Scan for the cell matching the given text and deliver its (x, y) coordinate at center. 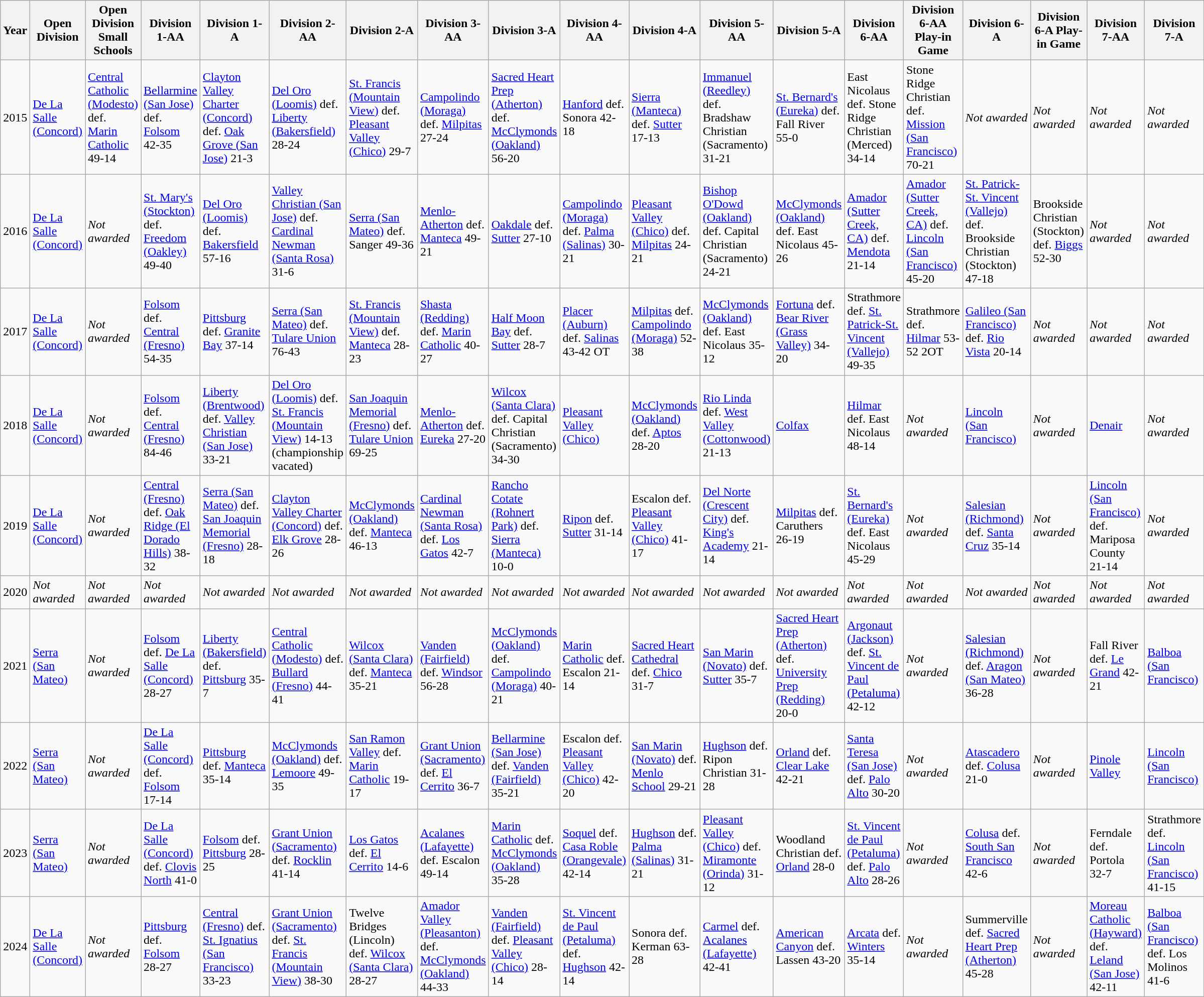
St. Francis (Mountain View) def. Manteca 28-23 (382, 331)
Division 2-A (382, 30)
Balboa (San Francisco) def. Los Molinos 41-6 (1174, 946)
Strathmore def. Hilmar 53-52 2OT (933, 331)
Grant Union (Sacramento) def. El Cerrito 36-7 (453, 766)
McClymonds (Oakland) def. Aptos 28-20 (665, 425)
Milpitas def. Campolindo (Moraga) 52-38 (665, 331)
McClymonds (Oakland) def. Lemoore 49-35 (308, 766)
Bellarmine (San Jose) def. Folsom 42-35 (171, 117)
Hughson def. Palma (Salinas) 31-21 (665, 852)
Wilcox (Santa Clara) def. Capital Christian (Sacramento) 34-30 (524, 425)
St. Vincent de Paul (Petaluma) def. Palo Alto 28-26 (874, 852)
Division 2-AA (308, 30)
St. Vincent de Paul (Petaluma) def. Hughson 42-14 (594, 946)
St. Patrick-St. Vincent (Vallejo) def. Brookside Christian (Stockton) 47-18 (996, 231)
2016 (15, 231)
2020 (15, 592)
Woodland Christian def. Orland 28-0 (809, 852)
Sacred Heart Prep (Atherton) def. McClymonds (Oakland) 56-20 (524, 117)
McClymonds (Oakland) def. Manteca 46-13 (382, 526)
Soquel def. Casa Roble (Orangevale) 42-14 (594, 852)
Pleasant Valley (Chico) def. Milpitas 24-21 (665, 231)
Grant Union (Sacramento) def. Rocklin 41-14 (308, 852)
Division 1-A (234, 30)
De La Salle (Concord) def. Folsom 17-14 (171, 766)
Folsom def. Central (Fresno) 84-46 (171, 425)
Clayton Valley Charter (Concord) def. Elk Grove 28-26 (308, 526)
Placer (Auburn) def. Salinas 43-42 OT (594, 331)
2018 (15, 425)
Amador Valley (Pleasanton) def. McClymonds (Oakland) 44-33 (453, 946)
2021 (15, 666)
Escalon def. Pleasant Valley (Chico) 41-17 (665, 526)
Hughson def. Ripon Christian 31-28 (737, 766)
Hanford def. Sonora 42-18 (594, 117)
Oakdale def. Sutter 27-10 (524, 231)
2015 (15, 117)
Denair (1116, 425)
Escalon def. Pleasant Valley (Chico) 42-20 (594, 766)
Division 7-AA (1116, 30)
Summerville def. Sacred Heart Prep (Atherton) 45-28 (996, 946)
Pleasant Valley (Chico) (594, 425)
Sierra (Manteca) def. Sutter 17-13 (665, 117)
Carmel def. Acalanes (Lafayette) 42-41 (737, 946)
Central Catholic (Modesto) def. Marin Catholic 49-14 (113, 117)
Central Catholic (Modesto) def. Bullard (Fresno) 44-41 (308, 666)
Del Oro (Loomis) def. Liberty (Bakersfield) 28-24 (308, 117)
San Marin (Novato) def. Menlo School 29-21 (665, 766)
Division 6-AA Play-in Game (933, 30)
Moreau Catholic (Hayward) def. Leland (San Jose) 42-11 (1116, 946)
Marin Catholic def. Escalon 21-14 (594, 666)
Campolindo (Moraga) def. Palma (Salinas) 30-21 (594, 231)
Division 6-A Play-in Game (1058, 30)
Pittsburg def. Granite Bay 37-14 (234, 331)
Division 3-AA (453, 30)
Wilcox (Santa Clara) def. Manteca 35-21 (382, 666)
Rio Linda def. West Valley (Cottonwood) 21-13 (737, 425)
Rancho Cotate (Rohnert Park) def. Sierra (Manteca) 10-0 (524, 526)
De La Salle (Concord) def. Clovis North 41-0 (171, 852)
Twelve Bridges (Lincoln) def. Wilcox (Santa Clara) 28-27 (382, 946)
Fortuna def. Bear River (Grass Valley) 34-20 (809, 331)
Serra (San Mateo) def. Sanger 49-36 (382, 231)
2019 (15, 526)
Folsom def. Central (Fresno) 54-35 (171, 331)
Serra (San Mateo) def. San Joaquin Memorial (Fresno) 28-18 (234, 526)
Bellarmine (San Jose) def. Vanden (Fairfield) 35-21 (524, 766)
Fall River def. Le Grand 42-21 (1116, 666)
2022 (15, 766)
Ferndale def. Portola 32-7 (1116, 852)
Marin Catholic def. McClymonds (Oakland) 35-28 (524, 852)
Central (Fresno) def. Oak Ridge (El Dorado Hills) 38-32 (171, 526)
Folsom def. Pittsburg 28-25 (234, 852)
St. Bernard's (Eureka) def. East Nicolaus 45-29 (874, 526)
Liberty (Brentwood) def. Valley Christian (San Jose) 33-21 (234, 425)
Santa Teresa (San Jose) def. Palo Alto 30-20 (874, 766)
Central (Fresno) def. St. Ignatius (San Francisco) 33-23 (234, 946)
Stone Ridge Christian def. Mission (San Francisco) 70-21 (933, 117)
San Ramon Valley def. Marin Catholic 19-17 (382, 766)
Brookside Christian (Stockton) def. Biggs 52-30 (1058, 231)
Orland def. Clear Lake 42-21 (809, 766)
Strathmore def. St. Patrick-St. Vincent (Vallejo) 49-35 (874, 331)
Ripon def. Sutter 31-14 (594, 526)
Del Oro (Loomis) def. Bakersfield 57-16 (234, 231)
2017 (15, 331)
Menlo-Atherton def. Manteca 49-21 (453, 231)
Half Moon Bay def. Sutter 28-7 (524, 331)
Vanden (Fairfield) def. Pleasant Valley (Chico) 28-14 (524, 946)
Division 4-AA (594, 30)
Campolindo (Moraga) def. Milpitas 27-24 (453, 117)
Pittsburg def. Manteca 35-14 (234, 766)
Folsom def. De La Salle (Concord) 28-27 (171, 666)
Menlo-Atherton def. Eureka 27-20 (453, 425)
Pleasant Valley (Chico) def. Miramonte (Orinda) 31-12 (737, 852)
San Marin (Novato) def. Sutter 35-7 (737, 666)
Open Division (58, 30)
Balboa (San Francisco) (1174, 666)
Serra (San Mateo) def. Tulare Union 76-43 (308, 331)
Atascadero def. Colusa 21-0 (996, 766)
McClymonds (Oakland) def. East Nicolaus 35-12 (737, 331)
San Joaquin Memorial (Fresno) def. Tulare Union 69-25 (382, 425)
Immanuel (Reedley) def. Bradshaw Christian (Sacramento) 31-21 (737, 117)
Division 1-AA (171, 30)
Sonora def. Kerman 63-28 (665, 946)
Acalanes (Lafayette) def. Escalon 49-14 (453, 852)
Grant Union (Sacramento) def. St. Francis (Mountain View) 38-30 (308, 946)
Salesian (Richmond) def. Santa Cruz 35-14 (996, 526)
Division 6-AA (874, 30)
Pittsburg def. Folsom 28-27 (171, 946)
Vanden (Fairfield) def. Windsor 56-28 (453, 666)
McClymonds (Oakland) def. East Nicolaus 45-26 (809, 231)
American Canyon def. Lassen 43-20 (809, 946)
Division 4-A (665, 30)
Argonaut (Jackson) def. St. Vincent de Paul (Petaluma) 42-12 (874, 666)
St. Mary's (Stockton) def. Freedom (Oakley) 49-40 (171, 231)
Del Oro (Loomis) def. St. Francis (Mountain View) 14-13 (championship vacated) (308, 425)
Hilmar def. East Nicolaus 48-14 (874, 425)
Pinole Valley (1116, 766)
Colusa def. South San Francisco 42-6 (996, 852)
Del Norte (Crescent City) def. King's Academy 21-14 (737, 526)
Galileo (San Francisco) def. Rio Vista 20-14 (996, 331)
Sacred Heart Cathedral def. Chico 31-7 (665, 666)
Shasta (Redding) def. Marin Catholic 40-27 (453, 331)
St. Bernard's (Eureka) def. Fall River 55-0 (809, 117)
Los Gatos def. El Cerrito 14-6 (382, 852)
Division 6-A (996, 30)
Clayton Valley Charter (Concord) def. Oak Grove (San Jose) 21-3 (234, 117)
Strathmore def. Lincoln (San Francisco) 41-15 (1174, 852)
Arcata def. Winters 35-14 (874, 946)
Division 5-A (809, 30)
Sacred Heart Prep (Atherton) def. University Prep (Redding) 20-0 (809, 666)
Milpitas def. Caruthers 26-19 (809, 526)
Cardinal Newman (Santa Rosa) def. Los Gatos 42-7 (453, 526)
Bishop O'Dowd (Oakland) def. Capital Christian (Sacramento) 24-21 (737, 231)
St. Francis (Mountain View) def. Pleasant Valley (Chico) 29-7 (382, 117)
Year (15, 30)
Colfax (809, 425)
Amador (Sutter Creek, CA) def. Mendota 21-14 (874, 231)
Valley Christian (San Jose) def. Cardinal Newman (Santa Rosa) 31-6 (308, 231)
Salesian (Richmond) def. Aragon (San Mateo) 36-28 (996, 666)
Division 5-AA (737, 30)
2023 (15, 852)
Lincoln (San Francisco) def. Mariposa County 21-14 (1116, 526)
Open Division Small Schools (113, 30)
Amador (Sutter Creek, CA) def. Lincoln (San Francisco) 45-20 (933, 231)
East Nicolaus def. Stone Ridge Christian (Merced) 34-14 (874, 117)
McClymonds (Oakland) def. Campolindo (Moraga) 40-21 (524, 666)
Division 3-A (524, 30)
Liberty (Bakersfield) def. Pittsburg 35-7 (234, 666)
2024 (15, 946)
Division 7-A (1174, 30)
